Determine the [X, Y] coordinate at the center of the cell enclosing the given text.  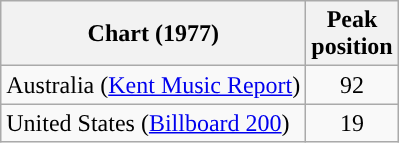
Chart (1977) [154, 34]
19 [352, 123]
92 [352, 85]
Peakposition [352, 34]
Australia (Kent Music Report) [154, 85]
United States (Billboard 200) [154, 123]
